Scan for the cell matching the given text and deliver its (x, y) coordinate at center. 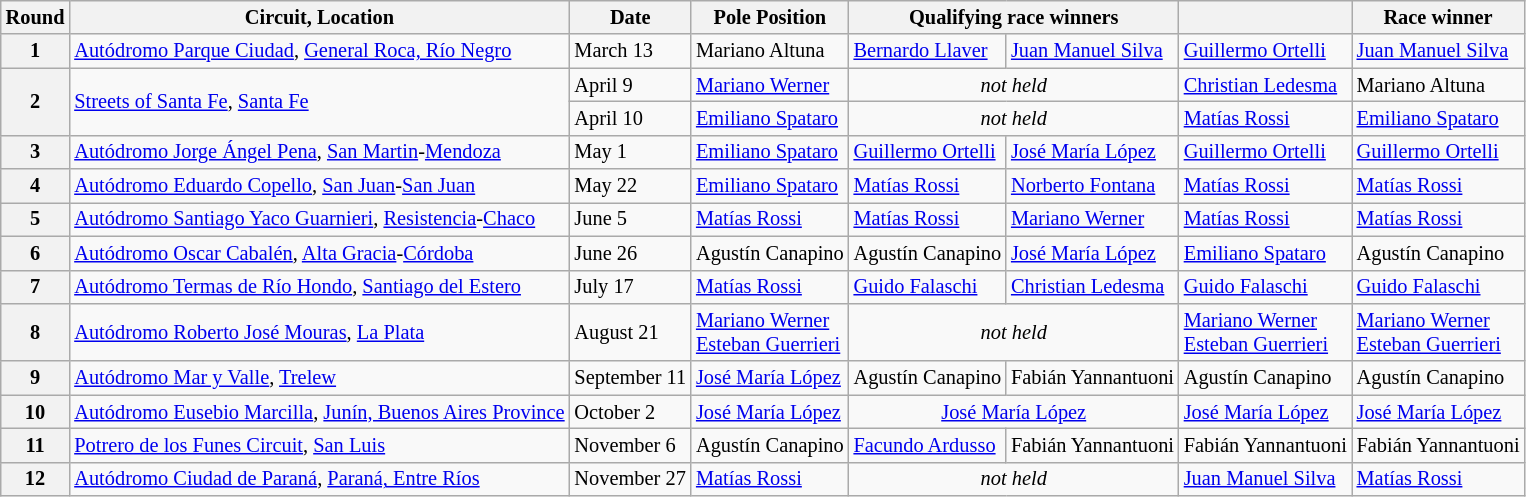
May 1 (630, 152)
Autódromo Eusebio Marcilla, Junín, Buenos Aires Province (319, 412)
Autódromo Eduardo Copello, San Juan-San Juan (319, 186)
August 21 (630, 332)
Norberto Fontana (1092, 186)
September 11 (630, 378)
Autódromo Santiago Yaco Guarnieri, Resistencia-Chaco (319, 219)
November 27 (630, 479)
7 (36, 287)
9 (36, 378)
Qualifying race winners (1014, 17)
8 (36, 332)
June 26 (630, 253)
Autódromo Parque Ciudad, General Roca, Río Negro (319, 51)
November 6 (630, 445)
1 (36, 51)
11 (36, 445)
Pole Position (770, 17)
Date (630, 17)
Race winner (1438, 17)
Autódromo Mar y Valle, Trelew (319, 378)
3 (36, 152)
Autódromo Oscar Cabalén, Alta Gracia-Córdoba (319, 253)
5 (36, 219)
Autódromo Termas de Río Hondo, Santiago del Estero (319, 287)
Round (36, 17)
4 (36, 186)
6 (36, 253)
Facundo Ardusso (928, 445)
Autódromo Roberto José Mouras, La Plata (319, 332)
May 22 (630, 186)
2 (36, 102)
July 17 (630, 287)
12 (36, 479)
Bernardo Llaver (928, 51)
Autódromo Jorge Ángel Pena, San Martin-Mendoza (319, 152)
April 10 (630, 118)
Circuit, Location (319, 17)
Autódromo Ciudad de Paraná, Paraná, Entre Ríos (319, 479)
April 9 (630, 85)
Streets of Santa Fe, Santa Fe (319, 102)
Potrero de los Funes Circuit, San Luis (319, 445)
June 5 (630, 219)
March 13 (630, 51)
October 2 (630, 412)
10 (36, 412)
